Pinpoint the cell where the given text exists, returning its (X, Y) midpoint coordinate. 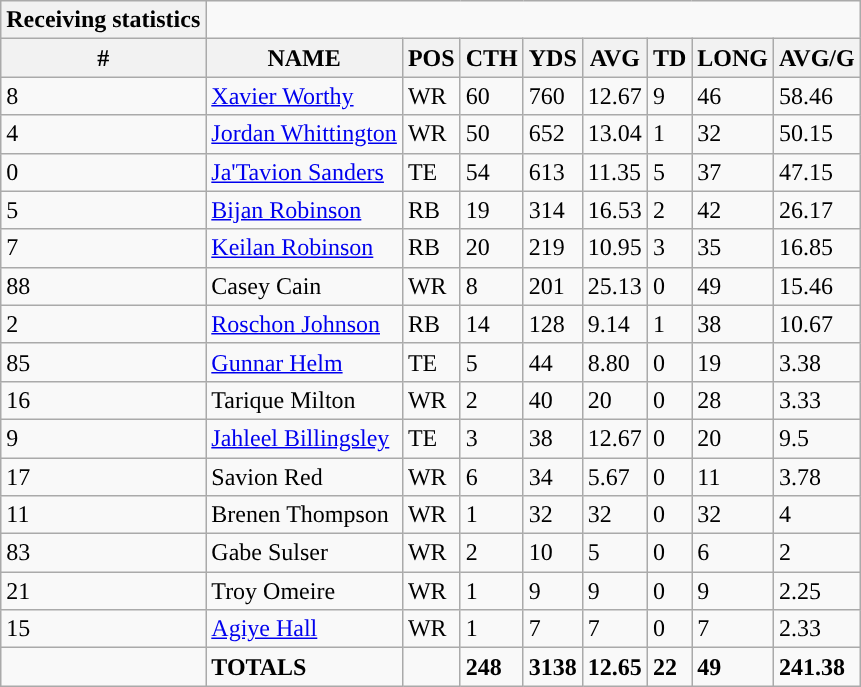
44 (552, 362)
40 (552, 400)
58.46 (818, 96)
10.67 (818, 324)
9.14 (614, 324)
16.53 (614, 210)
Agiye Hall (304, 629)
28 (733, 400)
12.65 (614, 667)
Jordan Whittington (304, 134)
Keilan Robinson (304, 248)
3138 (552, 667)
Ja'Tavion Sanders (304, 172)
11.35 (614, 172)
128 (552, 324)
50 (492, 134)
21 (104, 591)
Gabe Sulser (304, 553)
13.04 (614, 134)
15.46 (818, 286)
26.17 (818, 210)
TD (669, 58)
9.5 (818, 438)
AVG (614, 58)
219 (552, 248)
CTH (492, 58)
3.33 (818, 400)
10.95 (614, 248)
248 (492, 667)
Bijan Robinson (304, 210)
AVG/G (818, 58)
Xavier Worthy (304, 96)
14 (492, 324)
88 (104, 286)
Casey Cain (304, 286)
85 (104, 362)
201 (552, 286)
LONG (733, 58)
TOTALS (304, 667)
# (104, 58)
17 (104, 477)
22 (669, 667)
2.25 (818, 591)
35 (733, 248)
34 (552, 477)
613 (552, 172)
Brenen Thompson (304, 515)
60 (492, 96)
37 (733, 172)
25.13 (614, 286)
2.33 (818, 629)
16 (104, 400)
314 (552, 210)
16.85 (818, 248)
Savion Red (304, 477)
15 (104, 629)
652 (552, 134)
46 (733, 96)
Roschon Johnson (304, 324)
8.80 (614, 362)
10 (552, 553)
Receiving statistics (104, 20)
3.38 (818, 362)
50.15 (818, 134)
54 (492, 172)
83 (104, 553)
Gunnar Helm (304, 362)
NAME (304, 58)
Jahleel Billingsley (304, 438)
3.78 (818, 477)
Tarique Milton (304, 400)
42 (733, 210)
241.38 (818, 667)
Troy Omeire (304, 591)
47.15 (818, 172)
760 (552, 96)
5.67 (614, 477)
POS (431, 58)
YDS (552, 58)
